Scan for the cell matching the given text and deliver its (X, Y) coordinate at center. 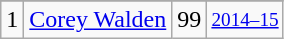
2014–15 (245, 20)
Corey Walden (98, 20)
99 (190, 20)
1 (12, 20)
